For the text-containing cell, return its midpoint in [x, y] coordinate format. 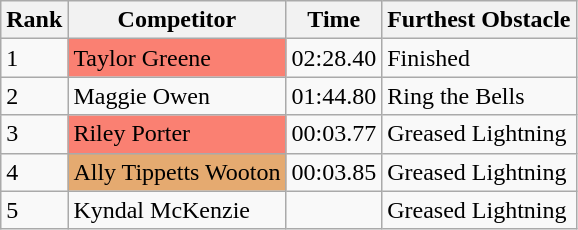
Finished [479, 58]
Competitor [177, 20]
1 [34, 58]
Furthest Obstacle [479, 20]
Maggie Owen [177, 96]
01:44.80 [334, 96]
3 [34, 134]
2 [34, 96]
00:03.77 [334, 134]
00:03.85 [334, 172]
Ring the Bells [479, 96]
4 [34, 172]
Time [334, 20]
Rank [34, 20]
Kyndal McKenzie [177, 210]
Taylor Greene [177, 58]
5 [34, 210]
02:28.40 [334, 58]
Ally Tippetts Wooton [177, 172]
Riley Porter [177, 134]
